Scan for the cell matching the given text and deliver its (X, Y) coordinate at center. 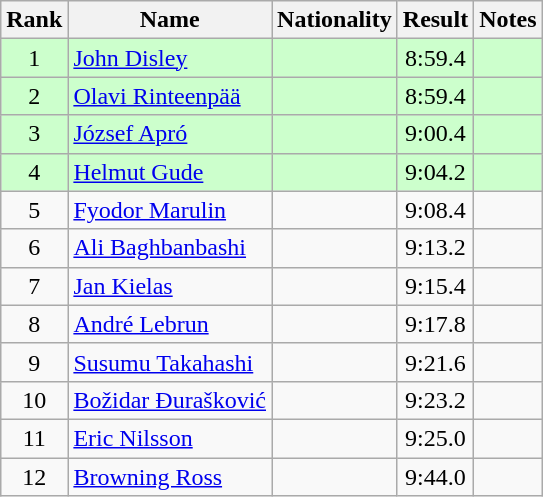
4 (34, 172)
Result (435, 20)
Olavi Rinteenpää (170, 96)
3 (34, 134)
9:13.2 (435, 248)
Name (170, 20)
11 (34, 438)
2 (34, 96)
9:04.2 (435, 172)
Notes (508, 20)
Rank (34, 20)
9:15.4 (435, 286)
9:17.8 (435, 324)
9 (34, 362)
André Lebrun (170, 324)
Nationality (335, 20)
5 (34, 210)
7 (34, 286)
1 (34, 58)
Fyodor Marulin (170, 210)
Helmut Gude (170, 172)
12 (34, 477)
9:21.6 (435, 362)
József Apró (170, 134)
9:23.2 (435, 400)
10 (34, 400)
Eric Nilsson (170, 438)
Božidar Đurašković (170, 400)
John Disley (170, 58)
Susumu Takahashi (170, 362)
9:00.4 (435, 134)
6 (34, 248)
Ali Baghbanbashi (170, 248)
9:08.4 (435, 210)
9:44.0 (435, 477)
Jan Kielas (170, 286)
8 (34, 324)
9:25.0 (435, 438)
Browning Ross (170, 477)
